Identify which cell holds the provided text, then report its (X, Y) central coordinate. 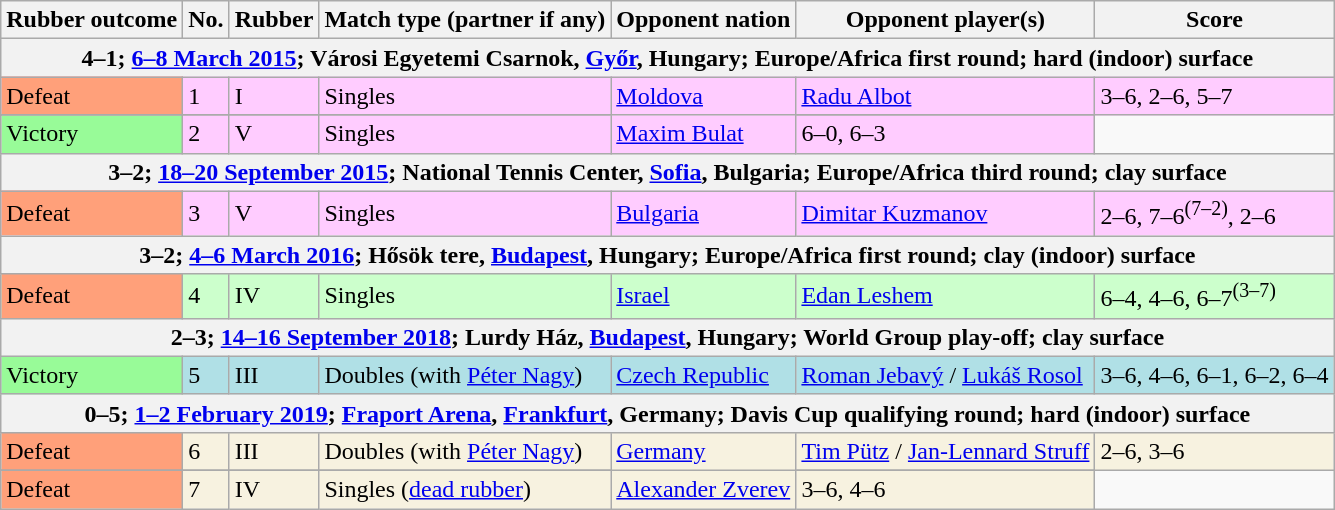
Score (1214, 20)
Dimitar Kuzmanov (946, 214)
Israel (704, 296)
Rubber (274, 20)
Moldova (704, 96)
Match type (partner if any) (465, 20)
6–4, 4–6, 6–7(3–7) (1214, 296)
Czech Republic (704, 375)
2 (206, 134)
3–6, 4–6 (946, 489)
2–3; 14–16 September 2018; Lurdy Ház, Budapest, Hungary; World Group play-off; clay surface (668, 337)
Opponent nation (704, 20)
2–6, 3–6 (1214, 451)
Edan Leshem (946, 296)
0–5; 1–2 February 2019; Fraport Arena, Frankfurt, Germany; Davis Cup qualifying round; hard (indoor) surface (668, 413)
7 (206, 489)
2–6, 7–6(7–2), 2–6 (1214, 214)
6 (206, 451)
4 (206, 296)
3–6, 2–6, 5–7 (1214, 96)
5 (206, 375)
Singles (dead rubber) (465, 489)
No. (206, 20)
Opponent player(s) (946, 20)
Maxim Bulat (704, 134)
3 (206, 214)
Tim Pütz / Jan-Lennard Struff (946, 451)
3–6, 4–6, 6–1, 6–2, 6–4 (1214, 375)
1 (206, 96)
6–0, 6–3 (946, 134)
Germany (704, 451)
3–2; 18–20 September 2015; National Tennis Center, Sofia, Bulgaria; Europe/Africa third round; clay surface (668, 172)
I (274, 96)
Alexander Zverev (704, 489)
3–2; 4–6 March 2016; Hősök tere, Budapest, Hungary; Europe/Africa first round; clay (indoor) surface (668, 255)
4–1; 6–8 March 2015; Városi Egyetemi Csarnok, Győr, Hungary; Europe/Africa first round; hard (indoor) surface (668, 58)
Roman Jebavý / Lukáš Rosol (946, 375)
Rubber outcome (92, 20)
Bulgaria (704, 214)
Radu Albot (946, 96)
